Scan for the cell matching the given text and deliver its (x, y) coordinate at center. 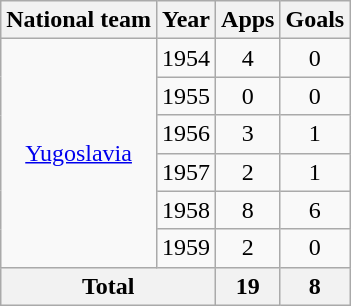
1959 (186, 248)
Apps (248, 20)
National team (79, 20)
Goals (315, 20)
19 (248, 286)
1958 (186, 210)
6 (315, 210)
3 (248, 134)
1954 (186, 58)
4 (248, 58)
Yugoslavia (79, 153)
Year (186, 20)
1957 (186, 172)
1956 (186, 134)
1955 (186, 96)
Total (108, 286)
